Detect which cell encompasses the target text, then output its (X, Y) center coordinate. 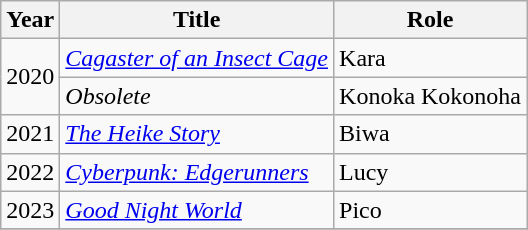
Biwa (430, 134)
Title (197, 20)
Cyberpunk: Edgerunners (197, 172)
2020 (30, 77)
2023 (30, 210)
Cagaster of an Insect Cage (197, 58)
Kara (430, 58)
The Heike Story (197, 134)
Role (430, 20)
Pico (430, 210)
Year (30, 20)
Good Night World (197, 210)
2021 (30, 134)
Lucy (430, 172)
Konoka Kokonoha (430, 96)
Obsolete (197, 96)
2022 (30, 172)
